Provide the (x, y) coordinate of the cell's center where the given text is located.  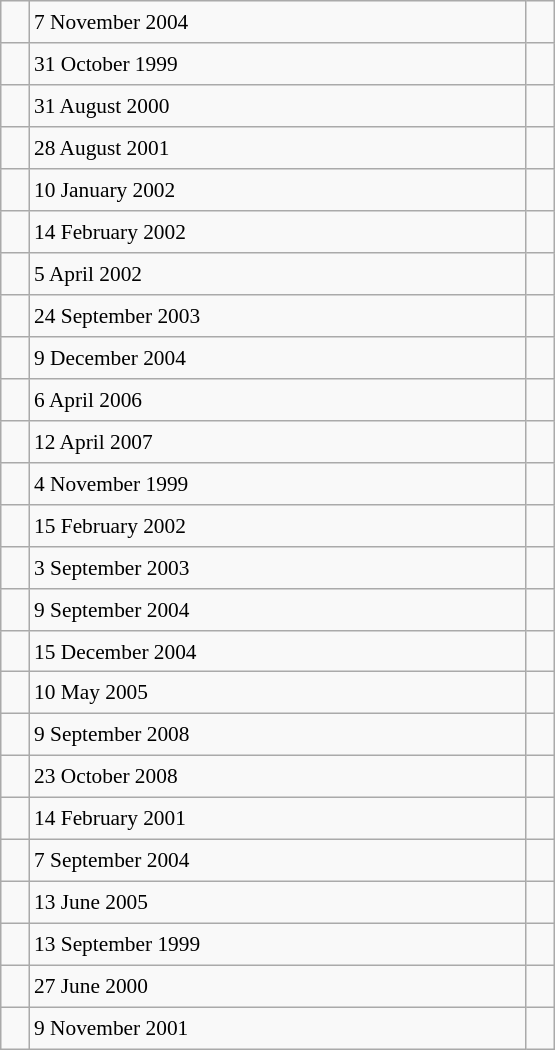
5 April 2002 (278, 274)
9 September 2004 (278, 609)
13 June 2005 (278, 903)
15 February 2002 (278, 525)
15 December 2004 (278, 651)
13 September 1999 (278, 945)
3 September 2003 (278, 567)
9 December 2004 (278, 358)
4 November 1999 (278, 483)
23 October 2008 (278, 777)
31 August 2000 (278, 106)
9 November 2001 (278, 1028)
28 August 2001 (278, 148)
24 September 2003 (278, 316)
27 June 2000 (278, 986)
14 February 2001 (278, 819)
10 May 2005 (278, 693)
14 February 2002 (278, 232)
7 September 2004 (278, 861)
9 September 2008 (278, 735)
7 November 2004 (278, 22)
31 October 1999 (278, 64)
10 January 2002 (278, 190)
12 April 2007 (278, 441)
6 April 2006 (278, 399)
